Identify which cell holds the provided text, then report its (x, y) central coordinate. 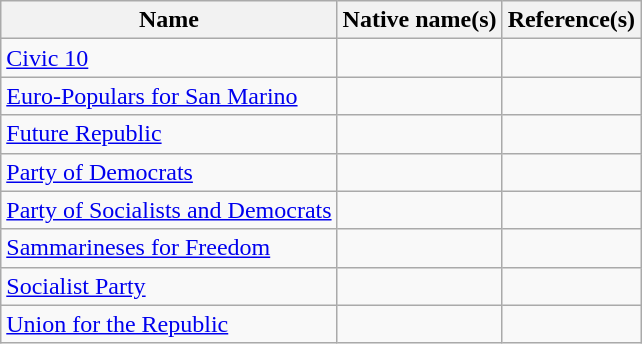
Reference(s) (572, 20)
Euro-Populars for San Marino (169, 96)
Socialist Party (169, 286)
Sammarineses for Freedom (169, 248)
Union for the Republic (169, 324)
Name (169, 20)
Party of Socialists and Democrats (169, 210)
Civic 10 (169, 58)
Future Republic (169, 134)
Party of Democrats (169, 172)
Native name(s) (420, 20)
